Search for the cell housing the specified text and yield its (X, Y) center coordinate. 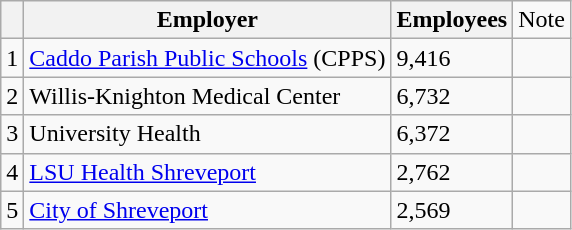
9,416 (452, 58)
5 (12, 210)
2 (12, 96)
Employees (452, 20)
3 (12, 134)
2,762 (452, 172)
2,569 (452, 210)
LSU Health Shreveport (208, 172)
City of Shreveport (208, 210)
4 (12, 172)
Caddo Parish Public Schools (CPPS) (208, 58)
University Health (208, 134)
Willis-Knighton Medical Center (208, 96)
Employer (208, 20)
6,372 (452, 134)
Note (542, 20)
6,732 (452, 96)
1 (12, 58)
